Capture the cell that displays the provided text and extract its (X, Y) central coordinate. 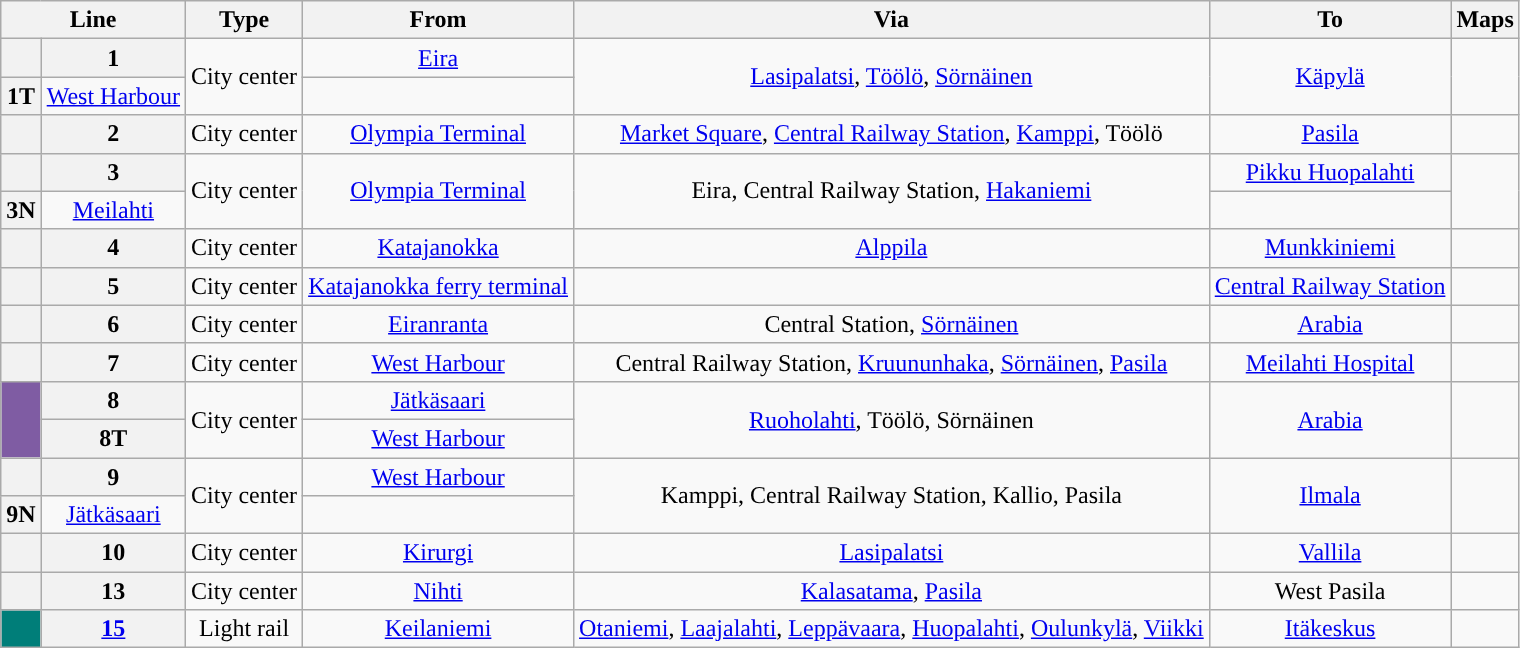
Keilaniemi (438, 629)
9 (113, 477)
5 (113, 286)
Itäkeskus (1330, 629)
West Pasila (1330, 591)
3 (113, 172)
9N (21, 515)
Pasila (1330, 134)
To (1330, 20)
Munkkiniemi (1330, 248)
Alppila (892, 248)
Eira, Central Railway Station, Hakaniemi (892, 191)
Ruoholahti, Töölö, Sörnäinen (892, 419)
Eira (438, 58)
13 (113, 591)
8T (113, 438)
Maps (1485, 20)
6 (113, 324)
Line (94, 20)
Lasipalatsi, Töölö, Sörnäinen (892, 77)
4 (113, 248)
Light rail (244, 629)
Katajanokka ferry terminal (438, 286)
Kalasatama, Pasila (892, 591)
2 (113, 134)
Market Square, Central Railway Station, Kamppi, Töölö (892, 134)
Käpylä (1330, 77)
Via (892, 20)
Kirurgi (438, 553)
Ilmala (1330, 496)
Pikku Huopalahti (1330, 172)
From (438, 20)
3N (21, 210)
Kamppi, Central Railway Station, Kallio, Pasila (892, 496)
Meilahti (113, 210)
Katajanokka (438, 248)
Meilahti Hospital (1330, 362)
Lasipalatsi (892, 553)
7 (113, 362)
Nihti (438, 591)
Central Railway Station (1330, 286)
1T (21, 96)
10 (113, 553)
Otaniemi, Laajalahti, Leppävaara, Huopalahti, Oulunkylä, Viikki (892, 629)
Central Station, Sörnäinen (892, 324)
1 (113, 58)
Vallila (1330, 553)
Type (244, 20)
Eiranranta (438, 324)
15 (113, 629)
8 (113, 400)
Central Railway Station, Kruununhaka, Sörnäinen, Pasila (892, 362)
